Provide the (X, Y) coordinate of the cell's center where the given text is located.  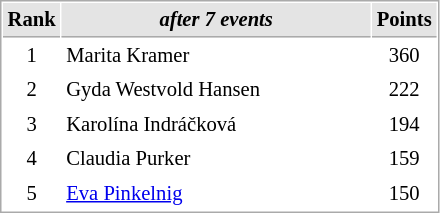
2 (32, 90)
Gyda Westvold Hansen (216, 90)
150 (404, 194)
222 (404, 90)
5 (32, 194)
Points (404, 20)
Eva Pinkelnig (216, 194)
after 7 events (216, 20)
159 (404, 158)
360 (404, 56)
194 (404, 124)
Rank (32, 20)
3 (32, 124)
4 (32, 158)
Marita Kramer (216, 56)
1 (32, 56)
Claudia Purker (216, 158)
Karolína Indráčková (216, 124)
